Extract the [x, y] coordinate from the center of the cell holding the provided text.  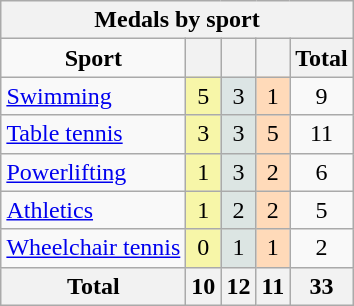
Medals by sport [177, 20]
12 [238, 286]
Swimming [94, 96]
10 [204, 286]
6 [322, 172]
Athletics [94, 210]
33 [322, 286]
0 [204, 248]
Table tennis [94, 134]
9 [322, 96]
Sport [94, 58]
Wheelchair tennis [94, 248]
Powerlifting [94, 172]
